Extract the [x, y] coordinate from the center of the cell holding the provided text.  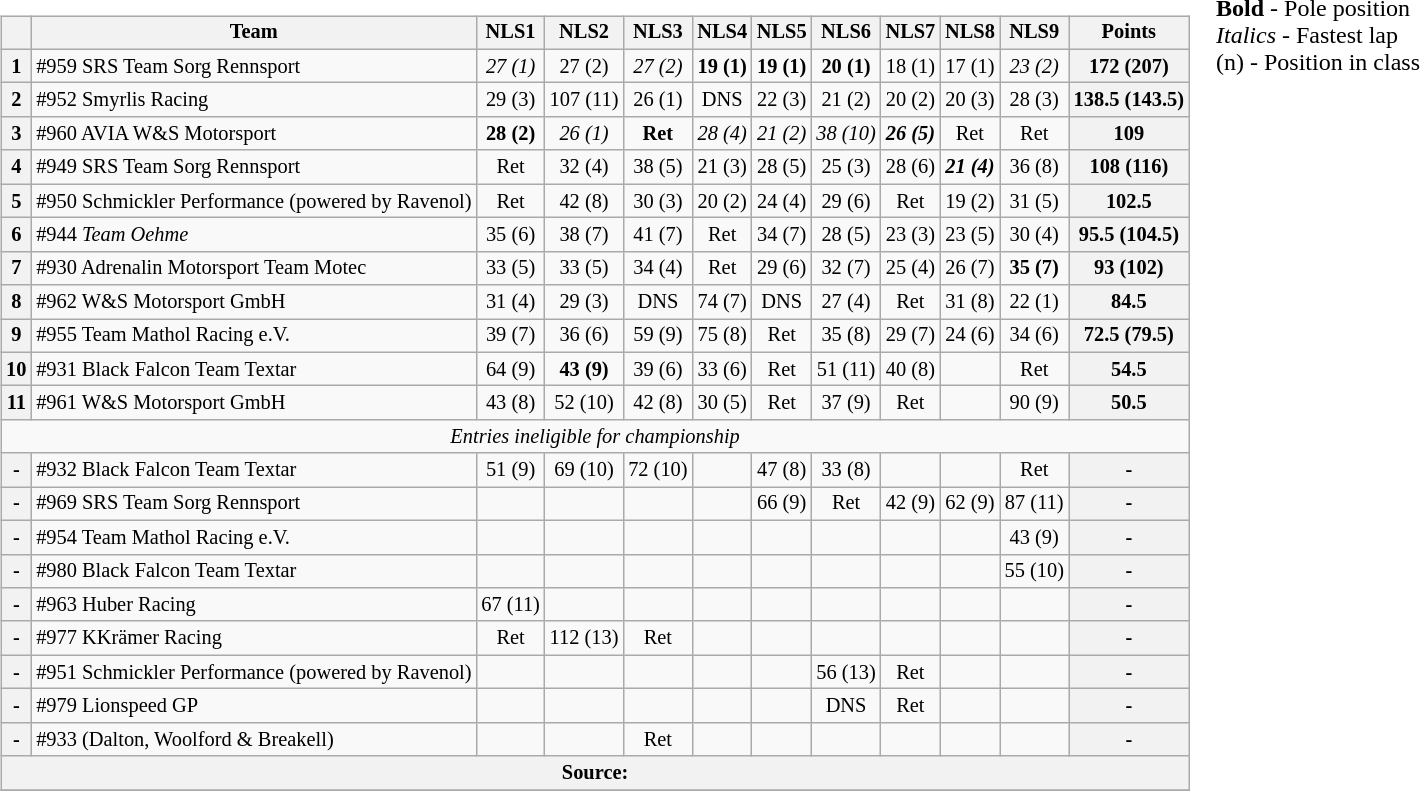
32 (4) [584, 167]
72.5 (79.5) [1129, 336]
Source: [595, 773]
24 (4) [782, 201]
NLS8 [970, 33]
33 (6) [722, 369]
38 (10) [846, 134]
#944 Team Oehme [254, 235]
51 (11) [846, 369]
NLS5 [782, 33]
#952 Smyrlis Racing [254, 100]
87 (11) [1034, 504]
5 [16, 201]
7 [16, 268]
72 (10) [658, 470]
#932 Black Falcon Team Textar [254, 470]
10 [16, 369]
29 (7) [911, 336]
56 (13) [846, 672]
NLS4 [722, 33]
22 (3) [782, 100]
1 [16, 66]
32 (7) [846, 268]
#959 SRS Team Sorg Rennsport [254, 66]
31 (5) [1034, 201]
35 (8) [846, 336]
31 (4) [510, 302]
38 (7) [584, 235]
#962 W&S Motorsport GmbH [254, 302]
67 (11) [510, 605]
50.5 [1129, 403]
#960 AVIA W&S Motorsport [254, 134]
36 (8) [1034, 167]
84.5 [1129, 302]
74 (7) [722, 302]
6 [16, 235]
93 (102) [1129, 268]
#954 Team Mathol Racing e.V. [254, 537]
8 [16, 302]
51 (9) [510, 470]
NLS2 [584, 33]
11 [16, 403]
27 (1) [510, 66]
107 (11) [584, 100]
23 (5) [970, 235]
95.5 (104.5) [1129, 235]
35 (7) [1034, 268]
NLS6 [846, 33]
20 (3) [970, 100]
4 [16, 167]
25 (4) [911, 268]
47 (8) [782, 470]
Team [254, 33]
39 (7) [510, 336]
34 (7) [782, 235]
23 (3) [911, 235]
69 (10) [584, 470]
NLS1 [510, 33]
NLS3 [658, 33]
41 (7) [658, 235]
55 (10) [1034, 571]
#977 KKrämer Racing [254, 638]
36 (6) [584, 336]
43 (8) [510, 403]
42 (9) [911, 504]
172 (207) [1129, 66]
#980 Black Falcon Team Textar [254, 571]
27 (4) [846, 302]
138.5 (143.5) [1129, 100]
34 (4) [658, 268]
38 (5) [658, 167]
#933 (Dalton, Woolford & Breakell) [254, 739]
#931 Black Falcon Team Textar [254, 369]
33 (8) [846, 470]
20 (1) [846, 66]
19 (2) [970, 201]
21 (3) [722, 167]
109 [1129, 134]
37 (9) [846, 403]
17 (1) [970, 66]
22 (1) [1034, 302]
Points [1129, 33]
64 (9) [510, 369]
34 (6) [1034, 336]
24 (6) [970, 336]
102.5 [1129, 201]
18 (1) [911, 66]
59 (9) [658, 336]
40 (8) [911, 369]
#969 SRS Team Sorg Rennsport [254, 504]
28 (2) [510, 134]
28 (3) [1034, 100]
2 [16, 100]
90 (9) [1034, 403]
26 (7) [970, 268]
NLS9 [1034, 33]
108 (116) [1129, 167]
52 (10) [584, 403]
112 (13) [584, 638]
#955 Team Mathol Racing e.V. [254, 336]
30 (3) [658, 201]
28 (6) [911, 167]
Entries ineligible for championship [595, 437]
#949 SRS Team Sorg Rennsport [254, 167]
9 [16, 336]
26 (5) [911, 134]
#963 Huber Racing [254, 605]
#950 Schmickler Performance (powered by Ravenol) [254, 201]
#951 Schmickler Performance (powered by Ravenol) [254, 672]
23 (2) [1034, 66]
35 (6) [510, 235]
#930 Adrenalin Motorsport Team Motec [254, 268]
NLS7 [911, 33]
28 (4) [722, 134]
30 (5) [722, 403]
75 (8) [722, 336]
62 (9) [970, 504]
3 [16, 134]
54.5 [1129, 369]
30 (4) [1034, 235]
39 (6) [658, 369]
25 (3) [846, 167]
31 (8) [970, 302]
66 (9) [782, 504]
#979 Lionspeed GP [254, 706]
21 (4) [970, 167]
#961 W&S Motorsport GmbH [254, 403]
